Capture the cell that displays the provided text and extract its (X, Y) central coordinate. 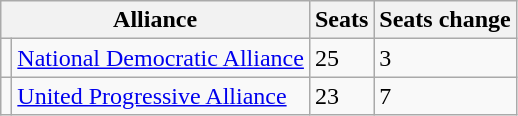
National Democratic Alliance (161, 58)
Seats (341, 20)
7 (445, 96)
25 (341, 58)
Seats change (445, 20)
Alliance (156, 20)
3 (445, 58)
23 (341, 96)
United Progressive Alliance (161, 96)
